Find where the given text appears and provide that cell's center as [x, y] coordinate. 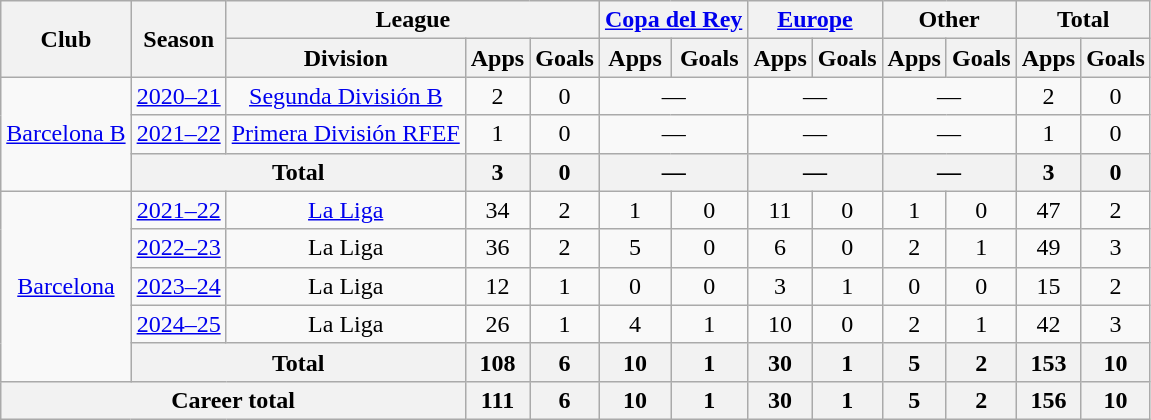
Barcelona B [66, 134]
108 [497, 362]
47 [1048, 210]
2020–21 [178, 96]
11 [780, 210]
34 [497, 210]
Career total [234, 400]
42 [1048, 324]
156 [1048, 400]
League [412, 20]
Barcelona [66, 286]
15 [1048, 286]
Europe [815, 20]
4 [634, 324]
26 [497, 324]
2023–24 [178, 286]
49 [1048, 248]
Season [178, 39]
Segunda División B [346, 96]
2022–23 [178, 248]
Copa del Rey [673, 20]
Club [66, 39]
Other [949, 20]
2024–25 [178, 324]
12 [497, 286]
153 [1048, 362]
36 [497, 248]
111 [497, 400]
Primera División RFEF [346, 134]
Division [346, 58]
